Identify which cell holds the provided text, then report its (x, y) central coordinate. 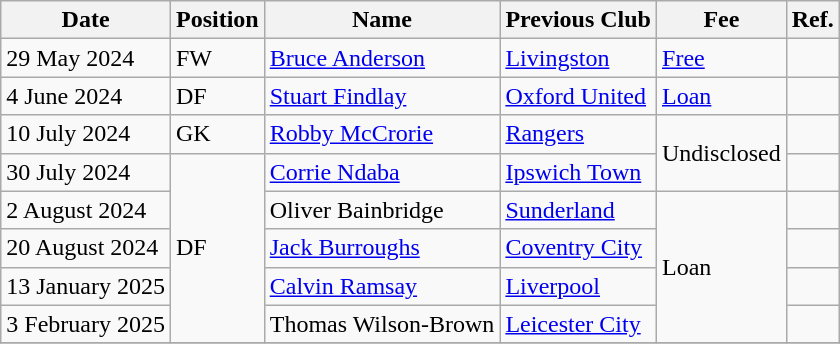
Calvin Ramsay (382, 286)
Fee (722, 20)
Oxford United (578, 96)
Robby McCrorie (382, 134)
Stuart Findlay (382, 96)
10 July 2024 (86, 134)
Undisclosed (722, 153)
Liverpool (578, 286)
Free (722, 58)
3 February 2025 (86, 324)
Position (217, 20)
2 August 2024 (86, 210)
30 July 2024 (86, 172)
GK (217, 134)
Leicester City (578, 324)
Thomas Wilson-Brown (382, 324)
Coventry City (578, 248)
Rangers (578, 134)
FW (217, 58)
Livingston (578, 58)
4 June 2024 (86, 96)
Jack Burroughs (382, 248)
Date (86, 20)
13 January 2025 (86, 286)
Name (382, 20)
Previous Club (578, 20)
Ref. (812, 20)
Sunderland (578, 210)
20 August 2024 (86, 248)
Bruce Anderson (382, 58)
Oliver Bainbridge (382, 210)
29 May 2024 (86, 58)
Ipswich Town (578, 172)
Corrie Ndaba (382, 172)
